Detect which cell encompasses the target text, then output its (x, y) center coordinate. 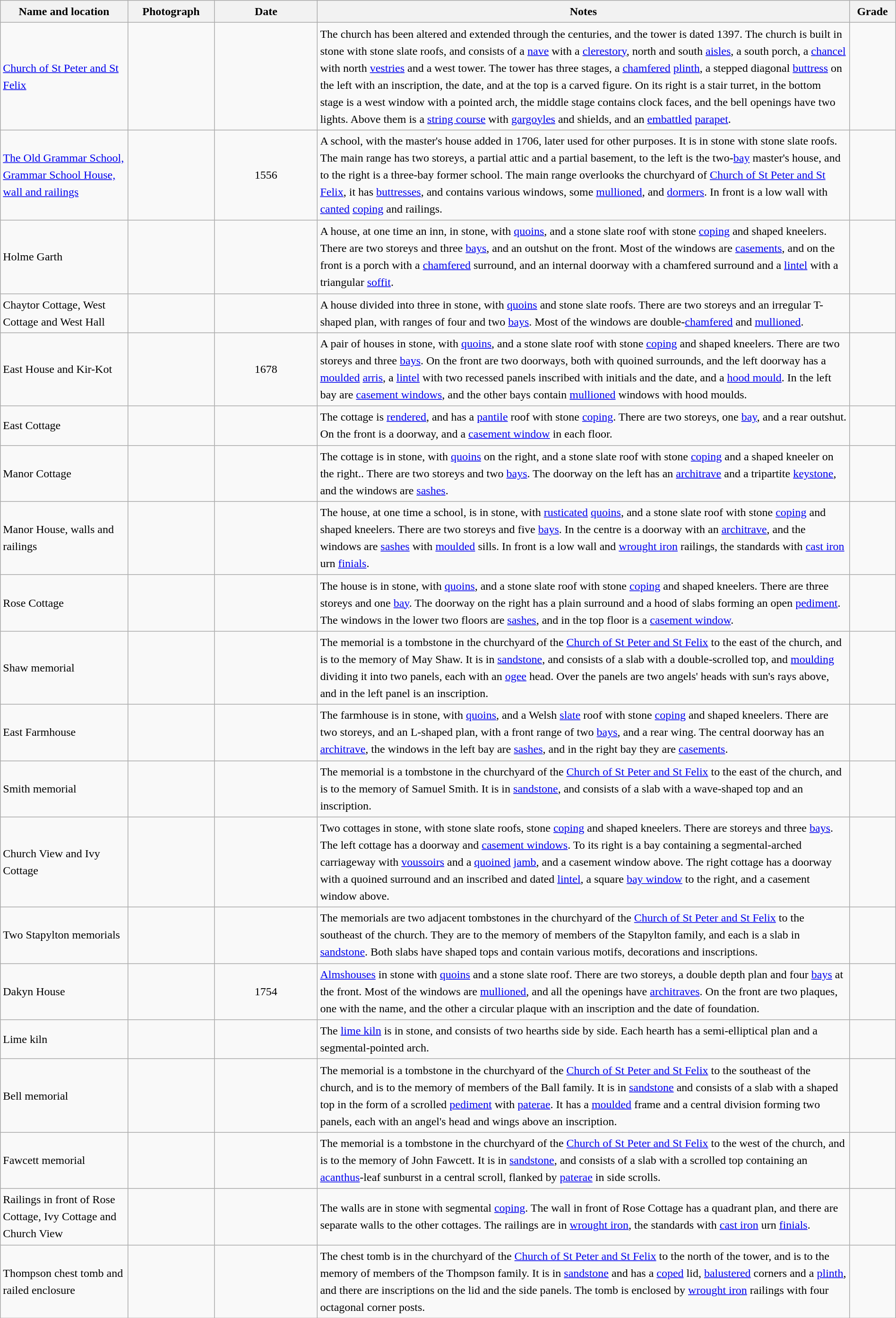
Photograph (171, 11)
Rose Cottage (64, 603)
1556 (266, 175)
Manor Cottage (64, 474)
Notes (583, 11)
Manor House, walls and railings (64, 538)
1678 (266, 370)
Church of St Peter and St Felix (64, 77)
Shaw memorial (64, 667)
Railings in front of Rose Cottage, Ivy Cottage and Church View (64, 1216)
Two Stapylton memorials (64, 936)
The Old Grammar School, Grammar School House, wall and railings (64, 175)
Date (266, 11)
Holme Garth (64, 257)
Smith memorial (64, 789)
East Cottage (64, 425)
1754 (266, 991)
Dakyn House (64, 991)
Grade (872, 11)
Fawcett memorial (64, 1161)
Church View and Ivy Cottage (64, 862)
The lime kiln is in stone, and consists of two hearths side by side. Each hearth has a semi-elliptical plan and a segmental-pointed arch. (583, 1040)
Name and location (64, 11)
East Farmhouse (64, 732)
East House and Kir-Kot (64, 370)
Chaytor Cottage, West Cottage and West Hall (64, 313)
Lime kiln (64, 1040)
Thompson chest tomb and railed enclosure (64, 1282)
Bell memorial (64, 1095)
